Search for the cell housing the specified text and yield its (x, y) center coordinate. 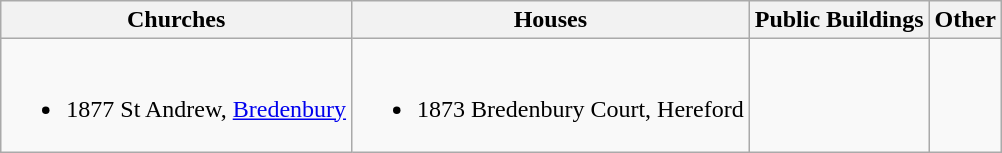
1873 Bredenbury Court, Hereford (551, 96)
1877 St Andrew, Bredenbury (176, 96)
Other (965, 20)
Churches (176, 20)
Houses (551, 20)
Public Buildings (839, 20)
